From the cell containing the given text, extract its center point as (X, Y) coordinate. 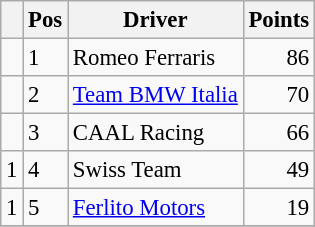
Ferlito Motors (156, 208)
49 (278, 170)
86 (278, 58)
70 (278, 95)
Swiss Team (156, 170)
3 (46, 133)
5 (46, 208)
Team BMW Italia (156, 95)
CAAL Racing (156, 133)
Romeo Ferraris (156, 58)
4 (46, 170)
19 (278, 208)
2 (46, 95)
Points (278, 20)
66 (278, 133)
Driver (156, 20)
Pos (46, 20)
